Determine the (x, y) coordinate at the center of the cell enclosing the given text.  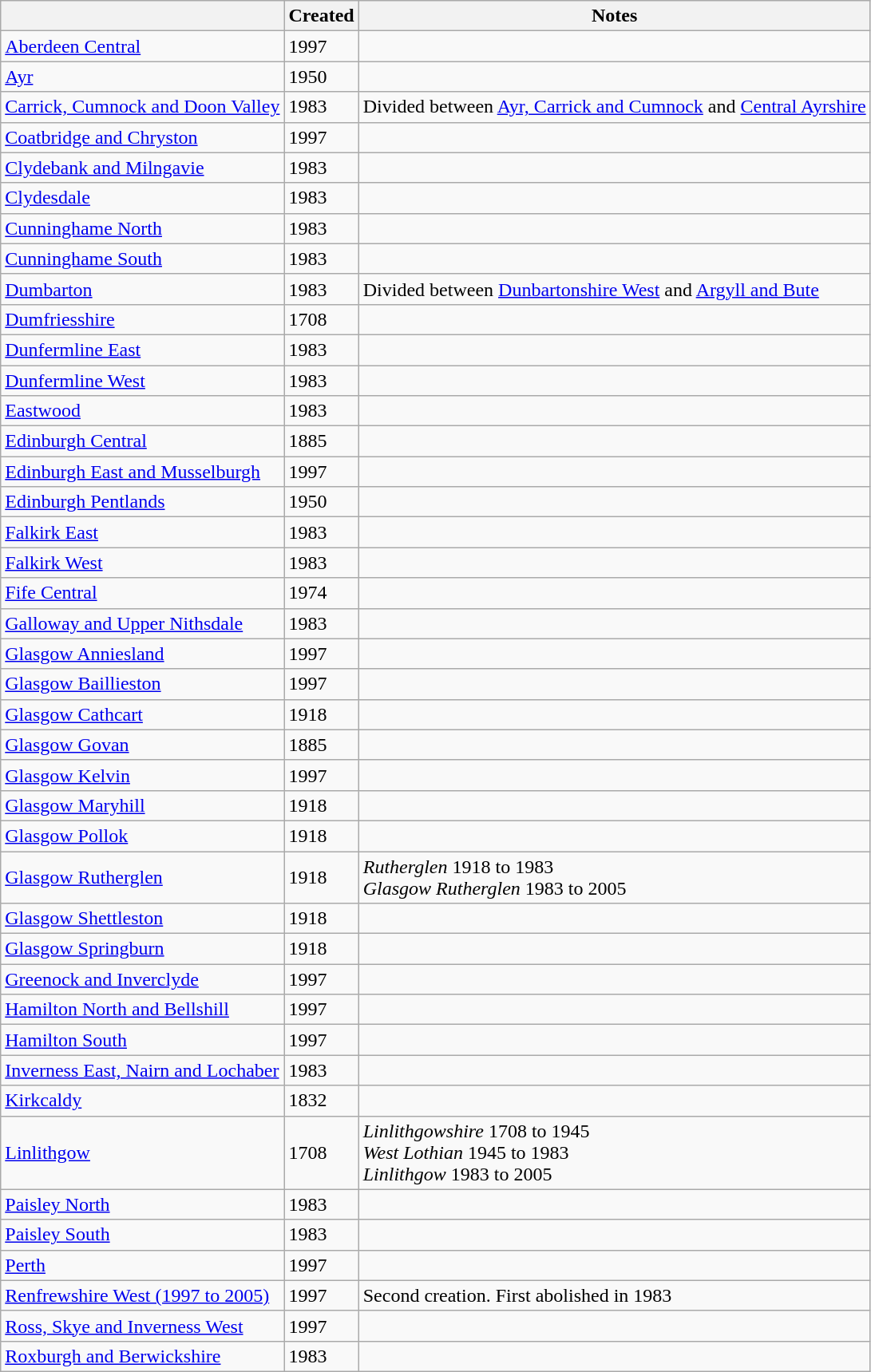
Dumfriesshire (142, 319)
Inverness East, Nairn and Lochaber (142, 1070)
1974 (321, 593)
Carrick, Cumnock and Doon Valley (142, 107)
1832 (321, 1101)
Paisley North (142, 1204)
Falkirk West (142, 563)
Edinburgh Central (142, 441)
Galloway and Upper Nithsdale (142, 623)
Renfrewshire West (1997 to 2005) (142, 1295)
Ross, Skye and Inverness West (142, 1326)
Linlithgowshire 1708 to 1945 West Lothian 1945 to 1983 Linlithgow 1983 to 2005 (615, 1153)
Created (321, 16)
Cunninghame North (142, 228)
Second creation. First abolished in 1983 (615, 1295)
Eastwood (142, 411)
Hamilton North and Bellshill (142, 1010)
Falkirk East (142, 532)
Glasgow Cathcart (142, 714)
Glasgow Baillieston (142, 684)
Glasgow Govan (142, 745)
Dunfermline West (142, 381)
Linlithgow (142, 1153)
Dumbarton (142, 289)
Glasgow Anniesland (142, 654)
Edinburgh East and Musselburgh (142, 472)
Ayr (142, 77)
Clydebank and Milngavie (142, 168)
Edinburgh Pentlands (142, 502)
Glasgow Rutherglen (142, 876)
Perth (142, 1265)
Glasgow Kelvin (142, 775)
Paisley South (142, 1235)
Coatbridge and Chryston (142, 137)
Cunninghame South (142, 259)
Glasgow Shettleston (142, 919)
Glasgow Springburn (142, 949)
Notes (615, 16)
Rutherglen 1918 to 1983 Glasgow Rutherglen 1983 to 2005 (615, 876)
Dunfermline East (142, 350)
Glasgow Maryhill (142, 805)
Clydesdale (142, 198)
Kirkcaldy (142, 1101)
Fife Central (142, 593)
Divided between Dunbartonshire West and Argyll and Bute (615, 289)
Roxburgh and Berwickshire (142, 1356)
Aberdeen Central (142, 46)
Divided between Ayr, Carrick and Cumnock and Central Ayrshire (615, 107)
Greenock and Inverclyde (142, 979)
Glasgow Pollok (142, 836)
Hamilton South (142, 1040)
